Find where the given text appears and provide that cell's center as (x, y) coordinate. 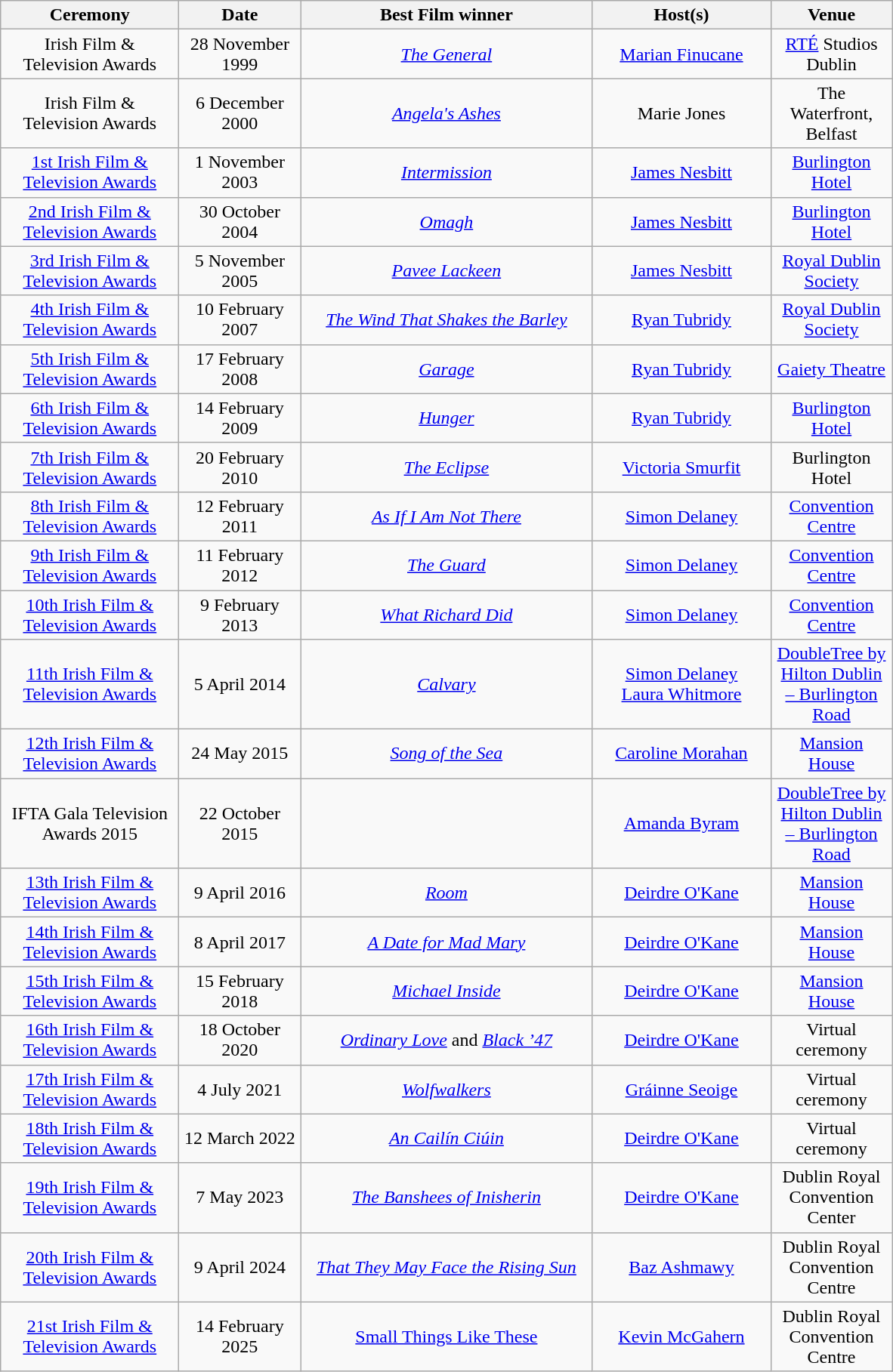
That They May Face the Rising Sun (446, 1267)
28 November 1999 (240, 54)
As If I Am Not There (446, 516)
9 February 2013 (240, 615)
16th Irish Film & Television Awards (90, 1041)
Baz Ashmawy (681, 1267)
7th Irish Film & Television Awards (90, 467)
Calvary (446, 684)
12 March 2022 (240, 1139)
The Banshees of Inisherin (446, 1198)
18 October 2020 (240, 1041)
Simon Delaney Laura Whitmore (681, 684)
4 July 2021 (240, 1089)
Gráinne Seoige (681, 1089)
Dublin Royal Convention Center (831, 1198)
Song of the Sea (446, 754)
12th Irish Film & Television Awards (90, 754)
Best Film winner (446, 15)
Small Things Like These (446, 1337)
9 April 2016 (240, 893)
An Cailín Ciúin (446, 1139)
10th Irish Film & Television Awards (90, 615)
Venue (831, 15)
15th Irish Film & Television Awards (90, 991)
Hunger (446, 418)
The Waterfront, Belfast (831, 113)
Intermission (446, 172)
14th Irish Film & Television Awards (90, 942)
13th Irish Film & Television Awards (90, 893)
21st Irish Film & Television Awards (90, 1337)
7 May 2023 (240, 1198)
1 November 2003 (240, 172)
4th Irish Film & Television Awards (90, 320)
Kevin McGahern (681, 1337)
Marie Jones (681, 113)
9 April 2024 (240, 1267)
5 November 2005 (240, 270)
14 February 2025 (240, 1337)
Host(s) (681, 15)
Gaiety Theatre (831, 368)
Amanda Byram (681, 823)
The Wind That Shakes the Barley (446, 320)
Ceremony (90, 15)
20th Irish Film & Television Awards (90, 1267)
A Date for Mad Mary (446, 942)
IFTA Gala Television Awards 2015 (90, 823)
17th Irish Film & Television Awards (90, 1089)
Caroline Morahan (681, 754)
8th Irish Film & Television Awards (90, 516)
The General (446, 54)
20 February 2010 (240, 467)
24 May 2015 (240, 754)
11 February 2012 (240, 565)
5 April 2014 (240, 684)
9th Irish Film & Television Awards (90, 565)
11th Irish Film & Television Awards (90, 684)
30 October 2004 (240, 222)
Ordinary Love and Black ’47 (446, 1041)
RTÉ Studios Dublin (831, 54)
3rd Irish Film & Television Awards (90, 270)
Date (240, 15)
1st Irish Film & Television Awards (90, 172)
12 February 2011 (240, 516)
18th Irish Film & Television Awards (90, 1139)
22 October 2015 (240, 823)
17 February 2008 (240, 368)
2nd Irish Film & Television Awards (90, 222)
Garage (446, 368)
Michael Inside (446, 991)
Omagh (446, 222)
Victoria Smurfit (681, 467)
5th Irish Film & Television Awards (90, 368)
8 April 2017 (240, 942)
10 February 2007 (240, 320)
15 February 2018 (240, 991)
Pavee Lackeen (446, 270)
Wolfwalkers (446, 1089)
14 February 2009 (240, 418)
Marian Finucane (681, 54)
6 December 2000 (240, 113)
What Richard Did (446, 615)
19th Irish Film & Television Awards (90, 1198)
The Eclipse (446, 467)
Room (446, 893)
6th Irish Film & Television Awards (90, 418)
The Guard (446, 565)
Angela's Ashes (446, 113)
